From the cell containing the given text, extract its center point as (X, Y) coordinate. 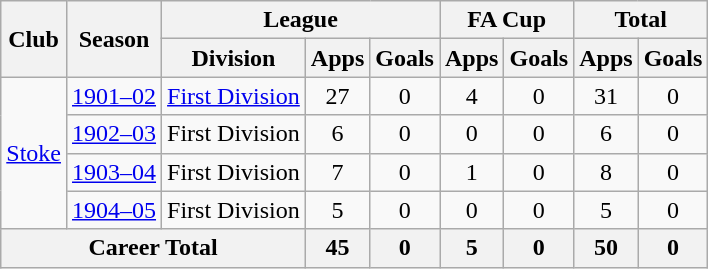
50 (606, 248)
Total (641, 20)
45 (337, 248)
27 (337, 96)
Season (114, 39)
1903–04 (114, 172)
1 (472, 172)
League (301, 20)
Division (234, 58)
1904–05 (114, 210)
1902–03 (114, 134)
31 (606, 96)
Stoke (34, 153)
FA Cup (507, 20)
8 (606, 172)
1901–02 (114, 96)
7 (337, 172)
Career Total (154, 248)
Club (34, 39)
4 (472, 96)
